Return [X, Y] of the center of cell containing provided text 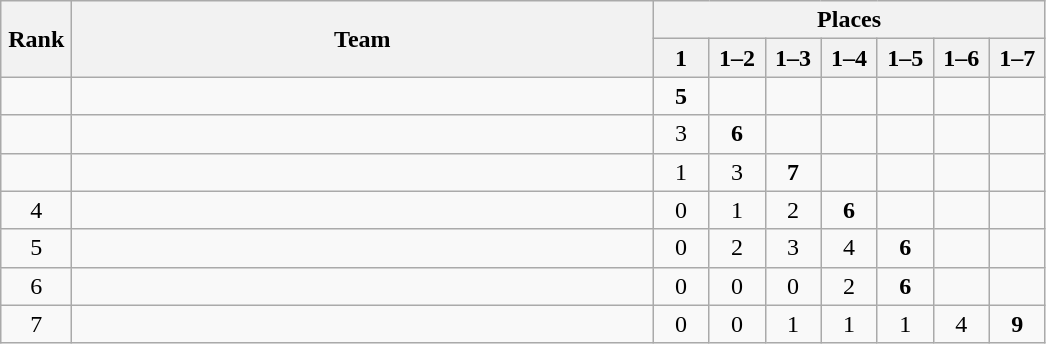
Team [362, 39]
1–6 [961, 58]
1–7 [1017, 58]
1–3 [793, 58]
1–5 [905, 58]
Rank [36, 39]
1–2 [737, 58]
Places [849, 20]
1–4 [849, 58]
9 [1017, 324]
